Find where the given text appears and provide that cell's center as [X, Y] coordinate. 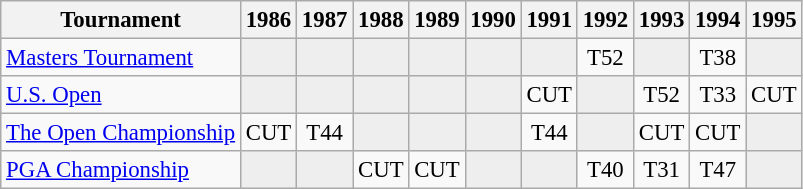
PGA Championship [121, 170]
1989 [437, 20]
T31 [661, 170]
1986 [268, 20]
T40 [605, 170]
1987 [325, 20]
1993 [661, 20]
1990 [493, 20]
1988 [381, 20]
T38 [718, 58]
1992 [605, 20]
U.S. Open [121, 95]
1991 [549, 20]
T47 [718, 170]
1994 [718, 20]
Tournament [121, 20]
T33 [718, 95]
1995 [774, 20]
Masters Tournament [121, 58]
The Open Championship [121, 133]
